Return [x, y] of the center of cell containing provided text 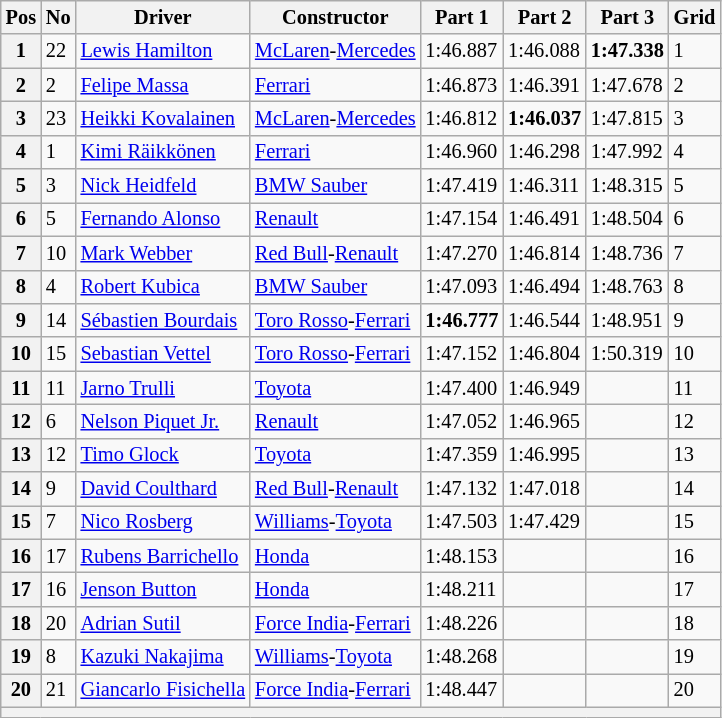
Mark Webber [163, 253]
Pos [21, 17]
1:46.491 [544, 219]
Nick Heidfeld [163, 186]
1:46.088 [544, 51]
1:47.359 [462, 455]
Kimi Räikkönen [163, 152]
Sébastien Bourdais [163, 320]
1:47.018 [544, 489]
1:46.391 [544, 85]
1:48.211 [462, 589]
1:46.777 [462, 320]
1:46.804 [544, 354]
1:48.226 [462, 623]
Part 1 [462, 17]
1:46.812 [462, 118]
22 [58, 51]
David Coulthard [163, 489]
1:47.132 [462, 489]
1:46.544 [544, 320]
1:48.153 [462, 556]
1:48.736 [628, 253]
Jenson Button [163, 589]
Part 3 [628, 17]
1:46.814 [544, 253]
Rubens Barrichello [163, 556]
Nico Rosberg [163, 522]
1:48.447 [462, 690]
23 [58, 118]
1:50.319 [628, 354]
Jarno Trulli [163, 388]
1:47.419 [462, 186]
1:47.400 [462, 388]
1:47.270 [462, 253]
1:46.873 [462, 85]
Driver [163, 17]
Heikki Kovalainen [163, 118]
1:47.154 [462, 219]
Giancarlo Fisichella [163, 690]
1:47.052 [462, 421]
1:47.678 [628, 85]
1:47.992 [628, 152]
1:47.338 [628, 51]
1:48.951 [628, 320]
1:46.949 [544, 388]
Kazuki Nakajima [163, 657]
1:47.429 [544, 522]
Robert Kubica [163, 287]
1:47.815 [628, 118]
1:48.315 [628, 186]
Nelson Piquet Jr. [163, 421]
Felipe Massa [163, 85]
No [58, 17]
1:46.887 [462, 51]
1:46.298 [544, 152]
Sebastian Vettel [163, 354]
1:46.960 [462, 152]
1:48.268 [462, 657]
Adrian Sutil [163, 623]
Fernando Alonso [163, 219]
1:46.311 [544, 186]
21 [58, 690]
Lewis Hamilton [163, 51]
1:46.965 [544, 421]
1:47.093 [462, 287]
1:46.494 [544, 287]
Timo Glock [163, 455]
Part 2 [544, 17]
1:46.995 [544, 455]
1:48.504 [628, 219]
Grid [695, 17]
1:47.152 [462, 354]
Constructor [335, 17]
1:46.037 [544, 118]
1:48.763 [628, 287]
1:47.503 [462, 522]
